Scan for the cell matching the given text and deliver its (X, Y) coordinate at center. 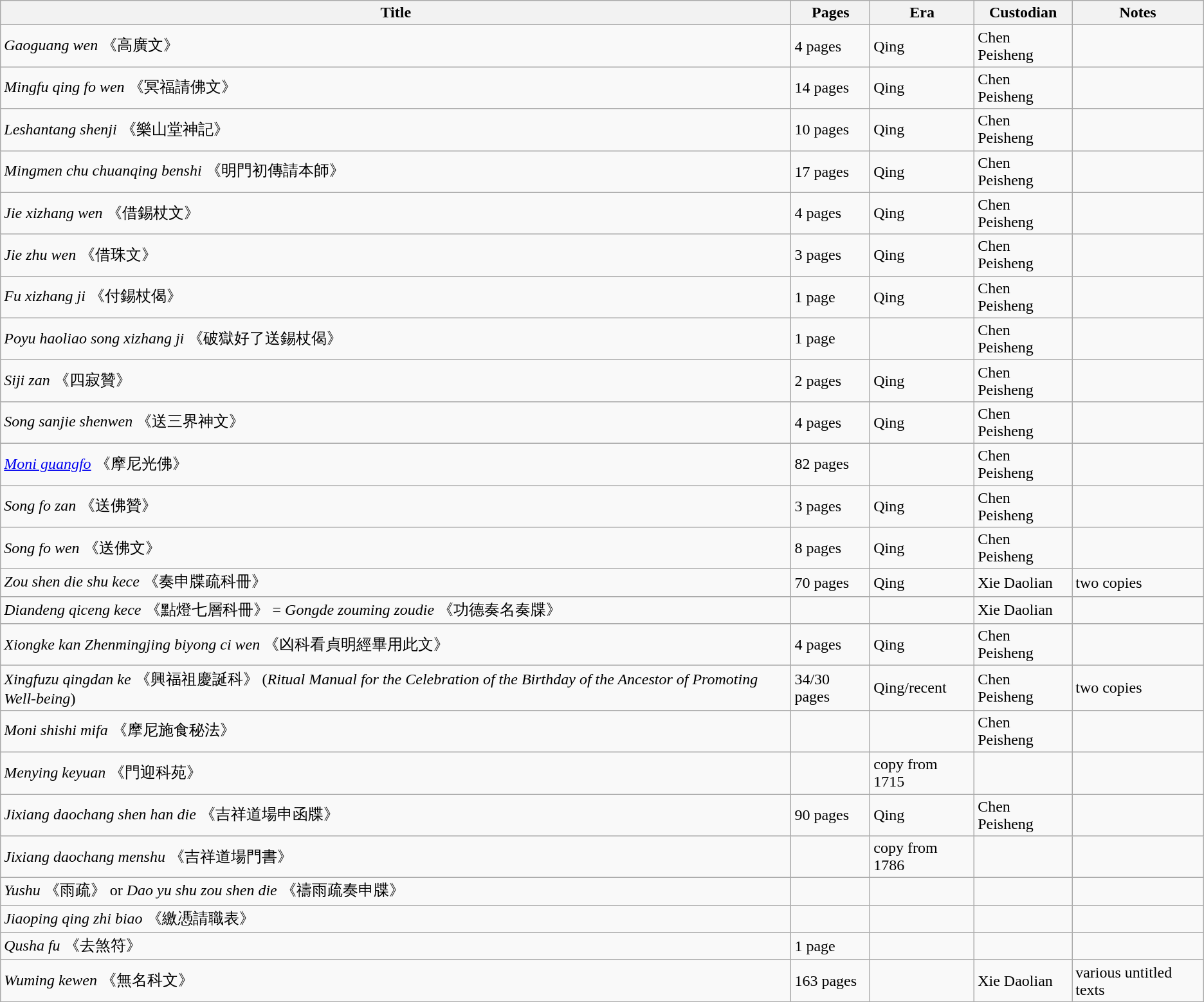
82 pages (831, 464)
Siji zan 《四寂贊》 (396, 381)
Title (396, 13)
Jixiang daochang shen han die 《吉祥道場申函牒》 (396, 814)
copy from 1715 (922, 773)
Yushu 《雨疏》 or Dao yu shu zou shen die 《禱雨疏奏申牒》 (396, 891)
Jixiang daochang menshu 《吉祥道場門書》 (396, 857)
Menying keyuan 《門迎科苑》 (396, 773)
Zou shen die shu kece 《奏申牒疏科冊》 (396, 583)
14 pages (831, 87)
Qusha fu 《去煞符》 (396, 947)
Song fo zan 《送佛贊》 (396, 506)
Notes (1138, 13)
Xingfuzu qingdan ke 《興福祖慶誕科》 (Ritual Manual for the Celebration of the Birthday of the Ancestor of Promoting Well-being) (396, 688)
2 pages (831, 381)
Fu xizhang ji 《付錫杖偈》 (396, 297)
Era (922, 13)
Xiongke kan Zhenmingjing biyong ci wen 《凶科看貞明經畢用此文》 (396, 644)
Moni shishi mifa 《摩尼施食秘法》 (396, 731)
Moni guangfo 《摩尼光佛》 (396, 464)
Mingfu qing fo wen 《冥福請佛文》 (396, 87)
Leshantang shenji 《樂山堂神記》 (396, 130)
34/30 pages (831, 688)
8 pages (831, 548)
Custodian (1023, 13)
Jie zhu wen 《借珠文》 (396, 255)
Qing/recent (922, 688)
various untitled texts (1138, 980)
Gaoguang wen 《高廣文》 (396, 46)
Jie xizhang wen 《借錫杖文》 (396, 214)
Wuming kewen 《無名科文》 (396, 980)
copy from 1786 (922, 857)
Song fo wen 《送佛文》 (396, 548)
17 pages (831, 171)
Jiaoping qing zhi biao 《繳慿請職表》 (396, 918)
10 pages (831, 130)
Pages (831, 13)
Mingmen chu chuanqing benshi 《明門初傳請本師》 (396, 171)
90 pages (831, 814)
Diandeng qiceng kece 《點燈七層科冊》 = Gongde zouming zoudie 《功德奏名奏牒》 (396, 610)
70 pages (831, 583)
Poyu haoliao song xizhang ji 《破獄好了送錫杖偈》 (396, 338)
163 pages (831, 980)
Song sanjie shenwen 《送三界神文》 (396, 422)
